Output the [x, y] coordinate of the center of the cell containing the given text.  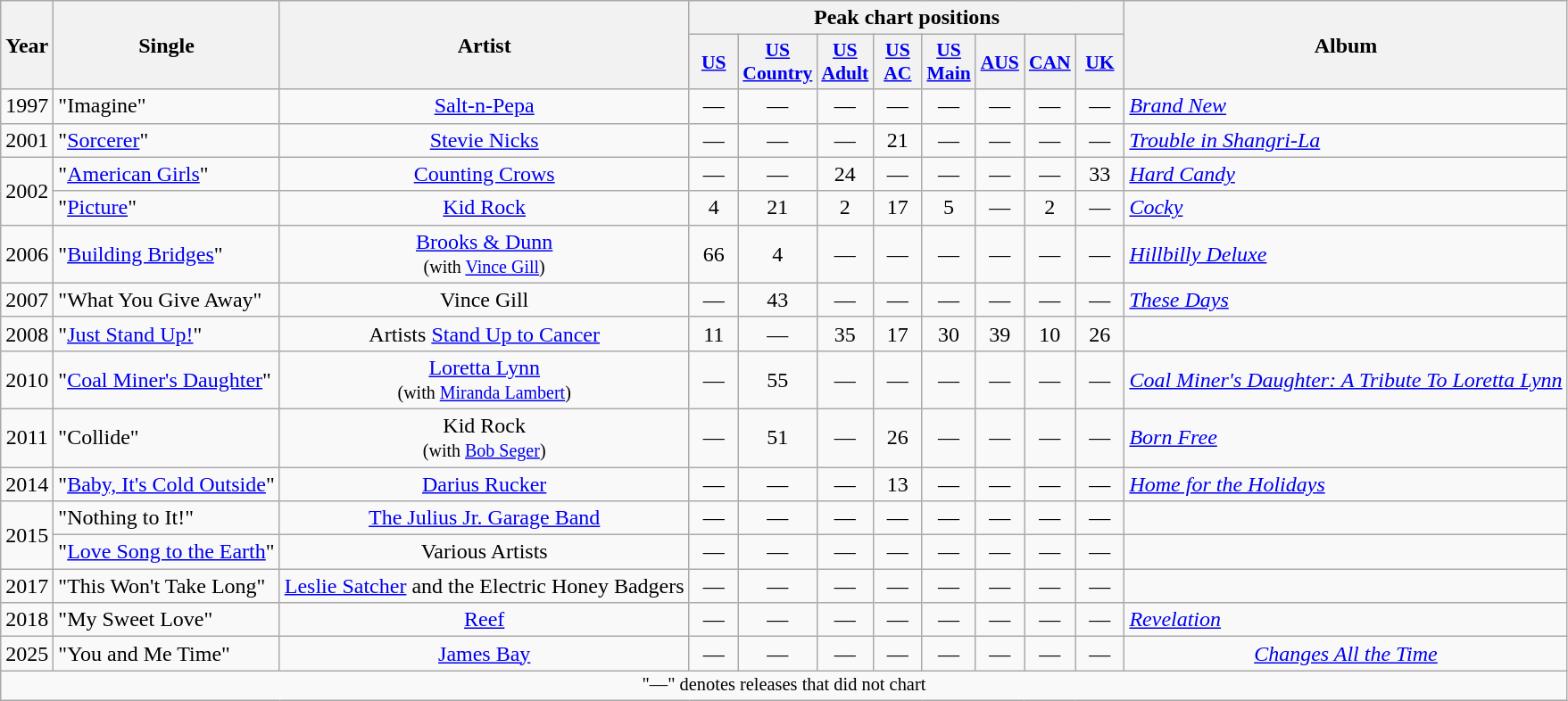
"Just Stand Up!" [166, 334]
"This Won't Take Long" [166, 586]
Stevie Nicks [484, 140]
Brooks & Dunn (with Vince Gill) [484, 253]
Cocky [1346, 208]
2017 [27, 586]
Salt-n-Pepa [484, 106]
Kid Rock (with Bob Seger) [484, 437]
Year [27, 45]
43 [777, 300]
Darius Rucker [484, 484]
AUS [1000, 62]
Born Free [1346, 437]
Peak chart positions [907, 18]
Brand New [1346, 106]
"Love Song to the Earth" [166, 552]
2015 [27, 535]
"Baby, It's Cold Outside" [166, 484]
66 [714, 253]
55 [777, 380]
2010 [27, 380]
24 [844, 174]
2014 [27, 484]
US Adult [844, 62]
13 [898, 484]
2018 [27, 620]
2011 [27, 437]
US AC [898, 62]
"Sorcerer" [166, 140]
33 [1099, 174]
"You and Me Time" [166, 654]
The Julius Jr. Garage Band [484, 518]
Hard Candy [1346, 174]
30 [948, 334]
Changes All the Time [1346, 654]
35 [844, 334]
"My Sweet Love" [166, 620]
2007 [27, 300]
2006 [27, 253]
1997 [27, 106]
UK [1099, 62]
"American Girls" [166, 174]
Single [166, 45]
"Coal Miner's Daughter" [166, 380]
2002 [27, 191]
2008 [27, 334]
"Imagine" [166, 106]
US [714, 62]
51 [777, 437]
Coal Miner's Daughter: A Tribute To Loretta Lynn [1346, 380]
2025 [27, 654]
US Country [777, 62]
"Nothing to It!" [166, 518]
2001 [27, 140]
Artists Stand Up to Cancer [484, 334]
Loretta Lynn (with Miranda Lambert) [484, 380]
"Collide" [166, 437]
"What You Give Away" [166, 300]
11 [714, 334]
5 [948, 208]
39 [1000, 334]
Artist [484, 45]
These Days [1346, 300]
Home for the Holidays [1346, 484]
"—" denotes releases that did not chart [784, 686]
Leslie Satcher and the Electric Honey Badgers [484, 586]
James Bay [484, 654]
Vince Gill [484, 300]
US Main [948, 62]
Revelation [1346, 620]
CAN [1049, 62]
"Picture" [166, 208]
"Building Bridges" [166, 253]
Counting Crows [484, 174]
Various Artists [484, 552]
Reef [484, 620]
Hillbilly Deluxe [1346, 253]
10 [1049, 334]
Kid Rock [484, 208]
Trouble in Shangri-La [1346, 140]
Album [1346, 45]
